Capture the cell that displays the provided text and extract its [x, y] central coordinate. 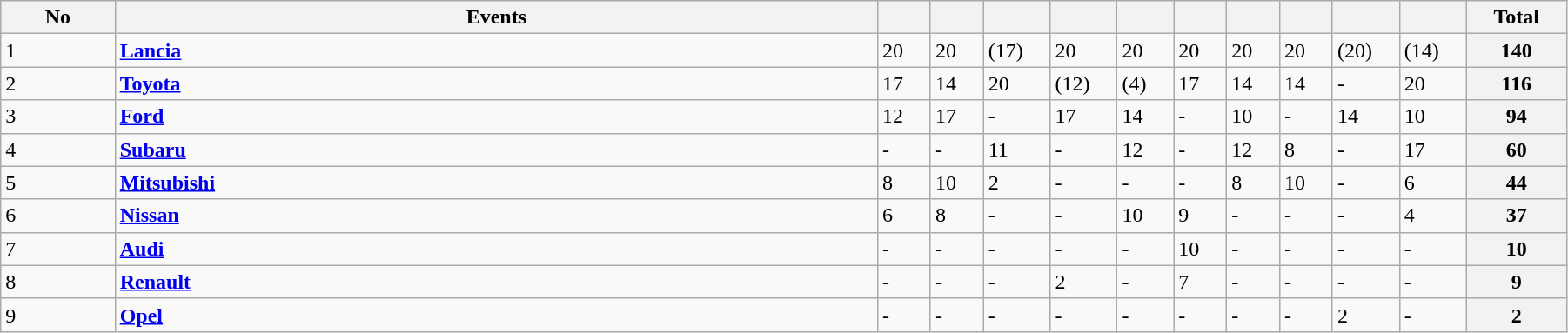
94 [1516, 117]
Nissan [496, 216]
Total [1516, 17]
5 [57, 183]
(17) [1016, 50]
No [57, 17]
1 [57, 50]
Toyota [496, 83]
Lancia [496, 50]
44 [1516, 183]
11 [1016, 150]
(12) [1084, 83]
Audi [496, 249]
Mitsubishi [496, 183]
3 [57, 117]
Renault [496, 282]
(14) [1432, 50]
116 [1516, 83]
(4) [1145, 83]
Opel [496, 315]
60 [1516, 150]
140 [1516, 50]
Events [496, 17]
(20) [1366, 50]
Subaru [496, 150]
37 [1516, 216]
Ford [496, 117]
